Find where the given text appears and provide that cell's center as (x, y) coordinate. 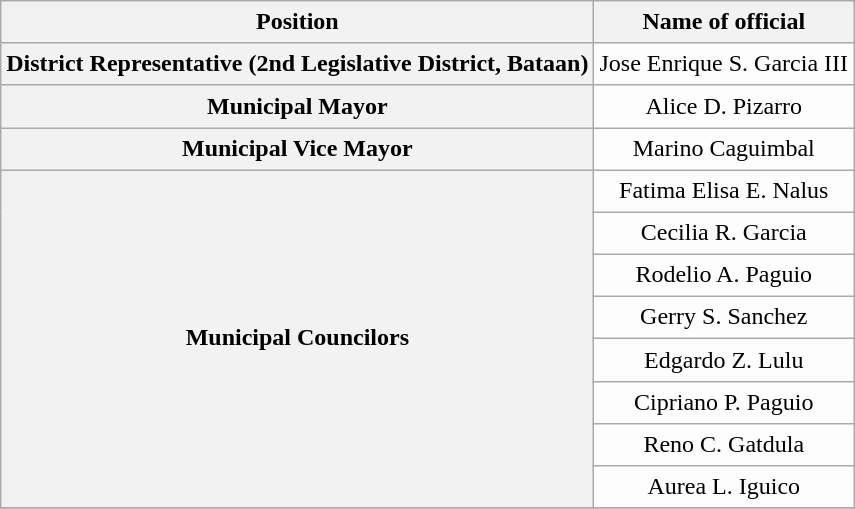
Cecilia R. Garcia (724, 233)
Fatima Elisa E. Nalus (724, 191)
Position (298, 22)
Alice D. Pizarro (724, 106)
Gerry S. Sanchez (724, 318)
Municipal Mayor (298, 106)
Name of official (724, 22)
Edgardo Z. Lulu (724, 360)
Reno C. Gatdula (724, 444)
Municipal Councilors (298, 339)
Marino Caguimbal (724, 149)
District Representative (2nd Legislative District, Bataan) (298, 64)
Jose Enrique S. Garcia III (724, 64)
Rodelio A. Paguio (724, 275)
Aurea L. Iguico (724, 487)
Municipal Vice Mayor (298, 149)
Cipriano P. Paguio (724, 402)
